Search for the cell housing the specified text and yield its (x, y) center coordinate. 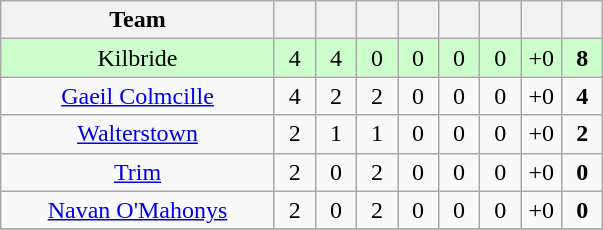
Trim (138, 172)
Team (138, 20)
Kilbride (138, 58)
Gaeil Colmcille (138, 96)
Navan O'Mahonys (138, 210)
Walterstown (138, 134)
8 (582, 58)
